Search for the cell housing the specified text and yield its (x, y) center coordinate. 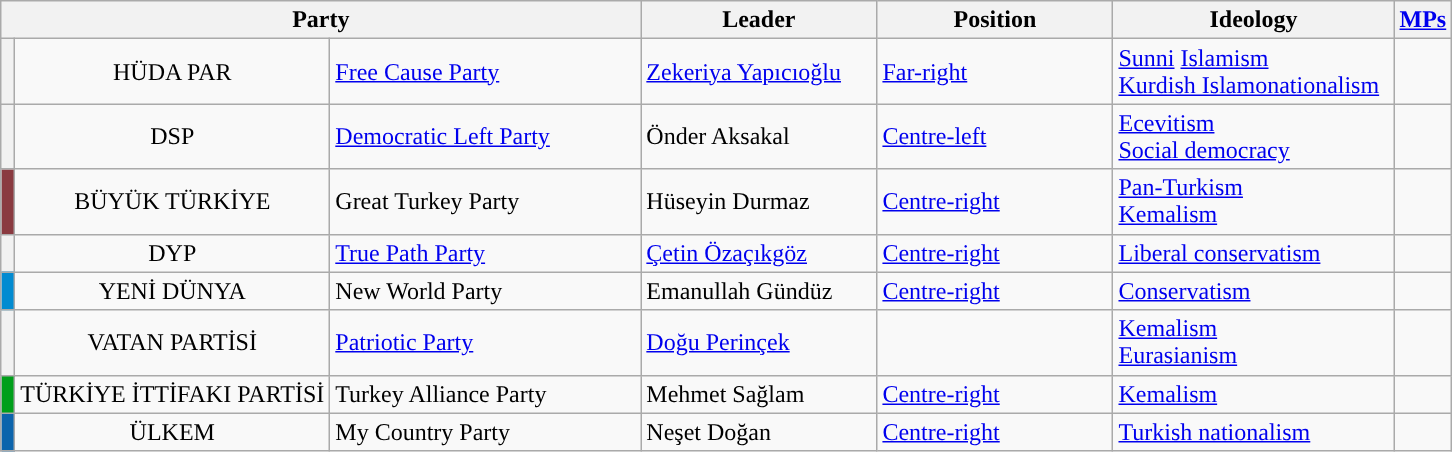
Far-right (995, 72)
Çetin Özaçıkgöz (759, 253)
Emanullah Gündüz (759, 291)
Centre-left (995, 136)
Kemalism (1254, 394)
Turkey Alliance Party (486, 394)
Neşet Doğan (759, 432)
VATAN PARTİSİ (172, 342)
Pan-TurkismKemalism (1254, 202)
HÜDA PAR (172, 72)
Hüseyin Durmaz (759, 202)
Turkish nationalism (1254, 432)
BÜYÜK TÜRKİYE (172, 202)
EcevitismSocial democracy (1254, 136)
KemalismEurasianism (1254, 342)
Position (995, 20)
Önder Aksakal (759, 136)
Ideology (1254, 20)
DYP (172, 253)
New World Party (486, 291)
Leader (759, 20)
TÜRKİYE İTTİFAKI PARTİSİ (172, 394)
My Country Party (486, 432)
Conservatism (1254, 291)
DSP (172, 136)
Party (321, 20)
ÜLKEM (172, 432)
Mehmet Sağlam (759, 394)
Great Turkey Party (486, 202)
Zekeriya Yapıcıoğlu (759, 72)
Liberal conservatism (1254, 253)
Patriotic Party (486, 342)
YENİ DÜNYA (172, 291)
MPs (1423, 20)
Sunni IslamismKurdish Islamonationalism (1254, 72)
Free Cause Party (486, 72)
Democratic Left Party (486, 136)
True Path Party (486, 253)
Doğu Perinçek (759, 342)
